From the cell containing the given text, extract its center point as (x, y) coordinate. 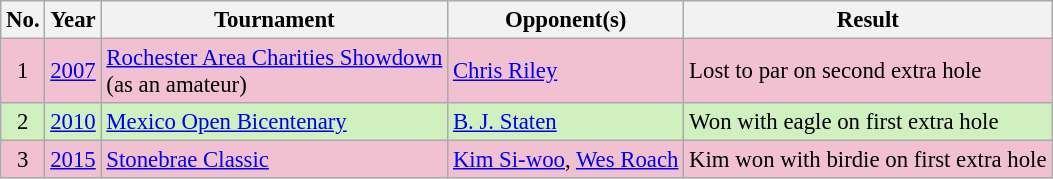
Result (868, 20)
Won with eagle on first extra hole (868, 122)
Stonebrae Classic (274, 160)
Kim Si-woo, Wes Roach (566, 160)
B. J. Staten (566, 122)
Kim won with birdie on first extra hole (868, 160)
Tournament (274, 20)
Rochester Area Charities Showdown(as an amateur) (274, 72)
3 (23, 160)
Mexico Open Bicentenary (274, 122)
Lost to par on second extra hole (868, 72)
1 (23, 72)
No. (23, 20)
Opponent(s) (566, 20)
2 (23, 122)
2007 (73, 72)
2015 (73, 160)
Chris Riley (566, 72)
2010 (73, 122)
Year (73, 20)
